Return [X, Y] of the center of cell containing provided text 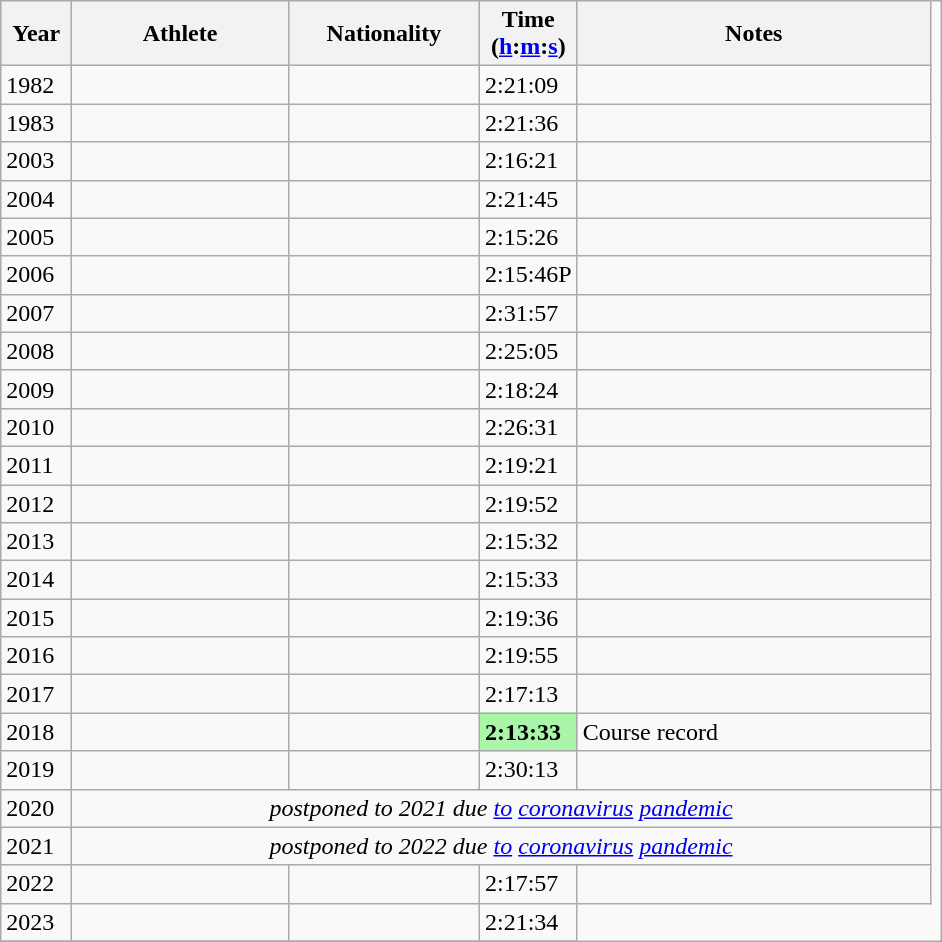
2:19:36 [528, 618]
2011 [36, 465]
2:17:13 [528, 694]
2023 [36, 922]
2006 [36, 275]
2:25:05 [528, 351]
2:21:45 [528, 199]
Year [36, 34]
2:21:09 [528, 85]
2019 [36, 770]
2:31:57 [528, 313]
2:15:32 [528, 542]
postponed to 2022 due to coronavirus pandemic [501, 846]
Time(h:m:s) [528, 34]
2021 [36, 846]
2:15:33 [528, 580]
2010 [36, 427]
1982 [36, 85]
2003 [36, 161]
2:15:46P [528, 275]
2:17:57 [528, 884]
2009 [36, 389]
2015 [36, 618]
2:18:24 [528, 389]
2017 [36, 694]
2:16:21 [528, 161]
2:19:52 [528, 503]
2012 [36, 503]
2:21:34 [528, 922]
2:19:55 [528, 656]
2:30:13 [528, 770]
2022 [36, 884]
2005 [36, 237]
2:19:21 [528, 465]
Notes [754, 34]
postponed to 2021 due to coronavirus pandemic [501, 808]
2020 [36, 808]
Athlete [180, 34]
2008 [36, 351]
2018 [36, 732]
2004 [36, 199]
2007 [36, 313]
2016 [36, 656]
2:21:36 [528, 123]
Course record [754, 732]
2:13:33 [528, 732]
2013 [36, 542]
Nationality [384, 34]
2014 [36, 580]
2:26:31 [528, 427]
2:15:26 [528, 237]
1983 [36, 123]
